Return (X, Y) of the center of cell containing provided text 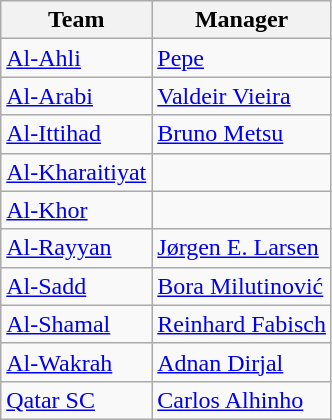
Bora Milutinović (242, 286)
Team (76, 20)
Al-Shamal (76, 324)
Manager (242, 20)
Al-Ittihad (76, 134)
Reinhard Fabisch (242, 324)
Carlos Alhinho (242, 400)
Al-Ahli (76, 58)
Jørgen E. Larsen (242, 248)
Qatar SC (76, 400)
Bruno Metsu (242, 134)
Al-Rayyan (76, 248)
Al-Wakrah (76, 362)
Adnan Dirjal (242, 362)
Al-Arabi (76, 96)
Al-Sadd (76, 286)
Pepe (242, 58)
Al-Kharaitiyat (76, 172)
Valdeir Vieira (242, 96)
Al-Khor (76, 210)
